For the text-containing cell, return its midpoint in (x, y) coordinate format. 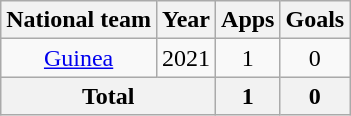
Goals (315, 20)
Guinea (79, 58)
Total (108, 96)
2021 (186, 58)
National team (79, 20)
Apps (248, 20)
Year (186, 20)
